Identify which cell holds the provided text, then report its [X, Y] central coordinate. 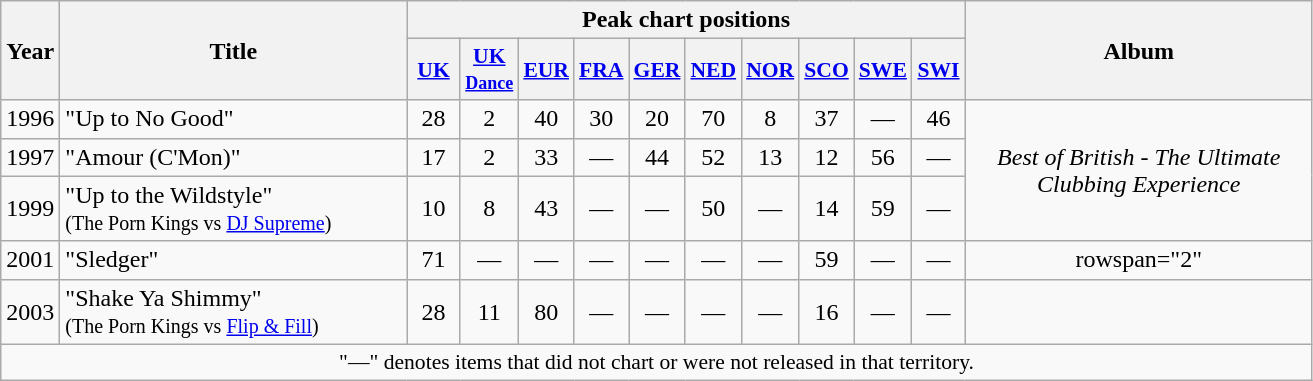
1997 [30, 157]
56 [883, 157]
"Sledger" [234, 260]
FRA [601, 70]
1996 [30, 119]
1999 [30, 208]
33 [546, 157]
"—" denotes items that did not chart or were not released in that territory. [657, 362]
EUR [546, 70]
UK [434, 70]
Best of British - The Ultimate Clubbing Experience [1138, 170]
46 [938, 119]
UKDance [489, 70]
NOR [770, 70]
Peak chart positions [686, 20]
50 [713, 208]
52 [713, 157]
37 [826, 119]
Title [234, 50]
10 [434, 208]
13 [770, 157]
40 [546, 119]
11 [489, 312]
"Up to the Wildstyle"(The Porn Kings vs DJ Supreme) [234, 208]
44 [658, 157]
2001 [30, 260]
2003 [30, 312]
SWI [938, 70]
30 [601, 119]
Year [30, 50]
20 [658, 119]
GER [658, 70]
71 [434, 260]
80 [546, 312]
Album [1138, 50]
16 [826, 312]
"Shake Ya Shimmy"(The Porn Kings vs Flip & Fill) [234, 312]
SCO [826, 70]
17 [434, 157]
43 [546, 208]
"Up to No Good" [234, 119]
NED [713, 70]
70 [713, 119]
SWE [883, 70]
rowspan="2" [1138, 260]
12 [826, 157]
14 [826, 208]
"Amour (C'Mon)" [234, 157]
